Capture the cell that displays the provided text and extract its [X, Y] central coordinate. 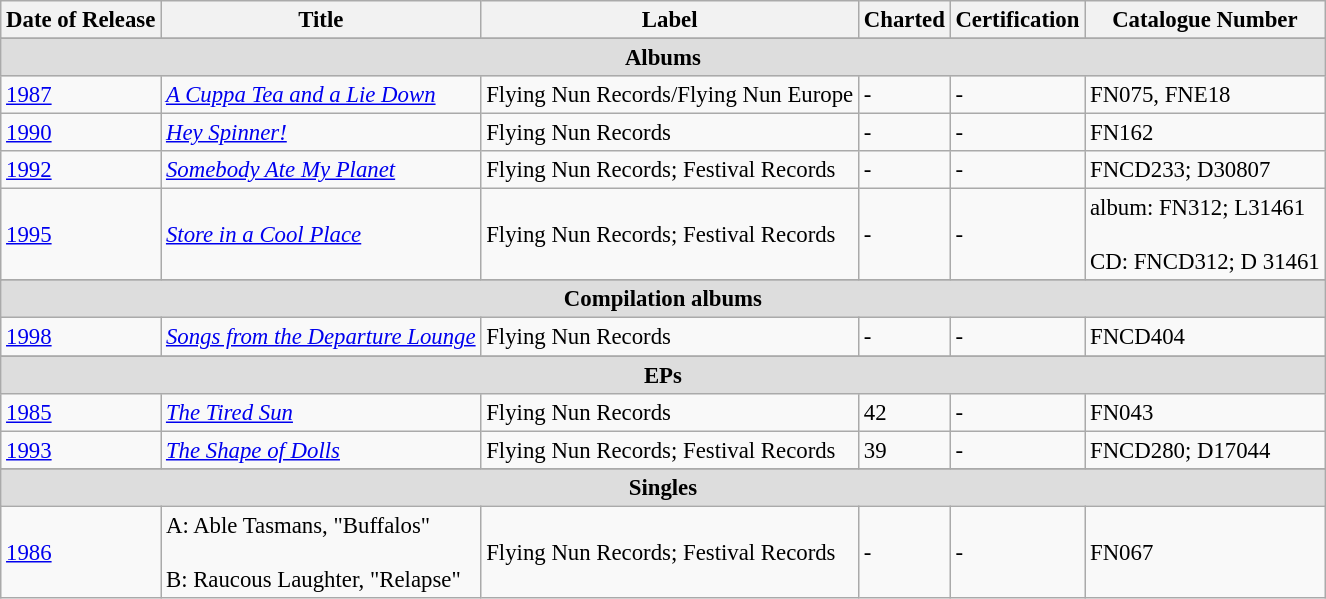
The Shape of Dolls [321, 450]
FNCD233; D30807 [1205, 170]
39 [905, 450]
1992 [81, 170]
Label [670, 20]
Hey Spinner! [321, 133]
1986 [81, 552]
Albums [663, 58]
Singles [663, 487]
42 [905, 412]
Charted [905, 20]
The Tired Sun [321, 412]
Title [321, 20]
FN075, FNE18 [1205, 95]
FN067 [1205, 552]
FNCD404 [1205, 337]
1987 [81, 95]
1985 [81, 412]
FN162 [1205, 133]
Date of Release [81, 20]
album: FN312; L31461 CD: FNCD312; D 31461 [1205, 235]
FNCD280; D17044 [1205, 450]
1993 [81, 450]
Compilation albums [663, 299]
EPs [663, 375]
A: Able Tasmans, "Buffalos"B: Raucous Laughter, "Relapse" [321, 552]
Somebody Ate My Planet [321, 170]
1990 [81, 133]
FN043 [1205, 412]
Certification [1018, 20]
Flying Nun Records/Flying Nun Europe [670, 95]
1995 [81, 235]
Songs from the Departure Lounge [321, 337]
Store in a Cool Place [321, 235]
A Cuppa Tea and a Lie Down [321, 95]
Catalogue Number [1205, 20]
1998 [81, 337]
